Determine the [X, Y] coordinate at the center of the cell enclosing the given text.  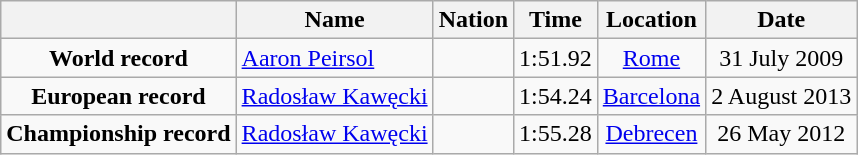
Nation [473, 20]
1:55.28 [556, 134]
Name [334, 20]
1:54.24 [556, 96]
Championship record [118, 134]
26 May 2012 [782, 134]
Location [651, 20]
Time [556, 20]
Barcelona [651, 96]
31 July 2009 [782, 58]
Date [782, 20]
2 August 2013 [782, 96]
European record [118, 96]
World record [118, 58]
Rome [651, 58]
Debrecen [651, 134]
Aaron Peirsol [334, 58]
1:51.92 [556, 58]
